Find where the given text appears and provide that cell's center as (x, y) coordinate. 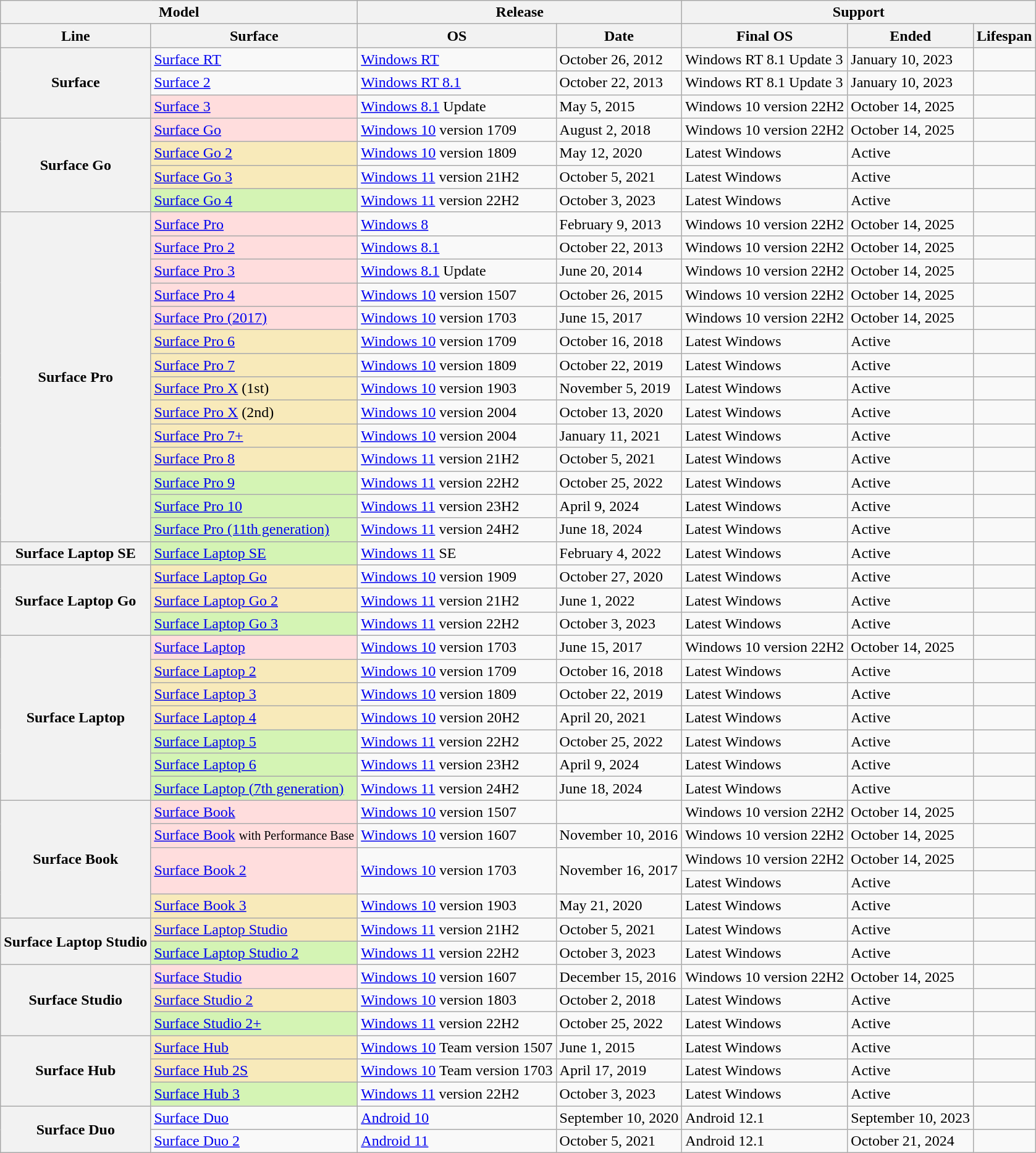
June 1, 2015 (619, 1047)
November 5, 2019 (619, 389)
February 9, 2013 (619, 224)
May 12, 2020 (619, 153)
Surface Laptop (7th generation) (255, 788)
Surface Pro 10 (255, 506)
Surface Laptop Go 3 (255, 623)
September 10, 2023 (911, 1118)
Surface Laptop 3 (255, 695)
Windows 10 version 1803 (457, 1000)
October 21, 2024 (911, 1141)
Surface Go 4 (255, 200)
Surface Pro 4 (255, 295)
August 2, 2018 (619, 130)
Surface Laptop 5 (255, 741)
Surface Pro X (2nd) (255, 412)
April 20, 2021 (619, 718)
Ended (911, 36)
Surface Book with Performance Base (255, 835)
Android 10 (457, 1118)
Surface Pro 8 (255, 459)
Surface Book 3 (255, 906)
Android 11 (457, 1141)
Windows 10 version 1909 (457, 576)
October 26, 2012 (619, 59)
Surface Laptop Go 2 (255, 600)
Surface Go 3 (255, 177)
Windows 11 SE (457, 553)
Windows RT (457, 59)
October 27, 2020 (619, 576)
May 5, 2015 (619, 106)
December 15, 2016 (619, 976)
Windows 10 version 20H2 (457, 718)
Surface Laptop 4 (255, 718)
Surface Pro 2 (255, 247)
June 1, 2022 (619, 600)
Windows RT 8.1 (457, 83)
Surface Hub 2S (255, 1071)
Surface Studio 2 (255, 1000)
Windows 8 (457, 224)
June 20, 2014 (619, 271)
Support (859, 12)
Surface Laptop 2 (255, 670)
October 13, 2020 (619, 412)
Final OS (765, 36)
Line (75, 36)
November 16, 2017 (619, 871)
OS (457, 36)
Release (520, 12)
Lifespan (1004, 36)
Surface RT (255, 59)
Surface Pro 7 (255, 365)
Model (179, 12)
November 10, 2016 (619, 835)
Surface Studio 2+ (255, 1023)
Surface Pro X (1st) (255, 389)
Surface Pro 7+ (255, 436)
Windows 8.1 (457, 247)
Surface Duo 2 (255, 1141)
October 26, 2015 (619, 295)
Surface Pro (11th generation) (255, 530)
April 17, 2019 (619, 1071)
Surface Hub 3 (255, 1094)
October 2, 2018 (619, 1000)
Surface 3 (255, 106)
Surface Pro 9 (255, 483)
Surface Pro 3 (255, 271)
Surface Book 2 (255, 871)
January 11, 2021 (619, 436)
Date (619, 36)
February 4, 2022 (619, 553)
Windows 10 Team version 1703 (457, 1071)
Surface Laptop Studio 2 (255, 953)
Surface Pro (2017) (255, 318)
September 10, 2020 (619, 1118)
May 21, 2020 (619, 906)
Surface Pro 6 (255, 342)
Surface Go 2 (255, 153)
Windows 10 Team version 1507 (457, 1047)
Surface Laptop 6 (255, 765)
Surface 2 (255, 83)
